Locate the cell with the specified text and output its [X, Y] center coordinate. 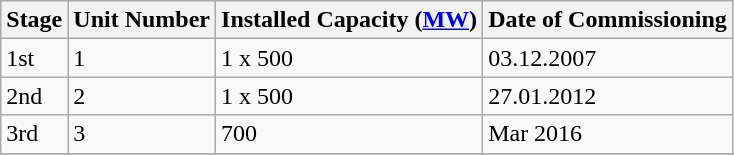
700 [350, 134]
1st [34, 58]
Stage [34, 20]
3rd [34, 134]
03.12.2007 [608, 58]
2 [142, 96]
3 [142, 134]
27.01.2012 [608, 96]
Installed Capacity (MW) [350, 20]
2nd [34, 96]
1 [142, 58]
Unit Number [142, 20]
Date of Commissioning [608, 20]
Mar 2016 [608, 134]
